Return (x, y) of the center of cell containing provided text 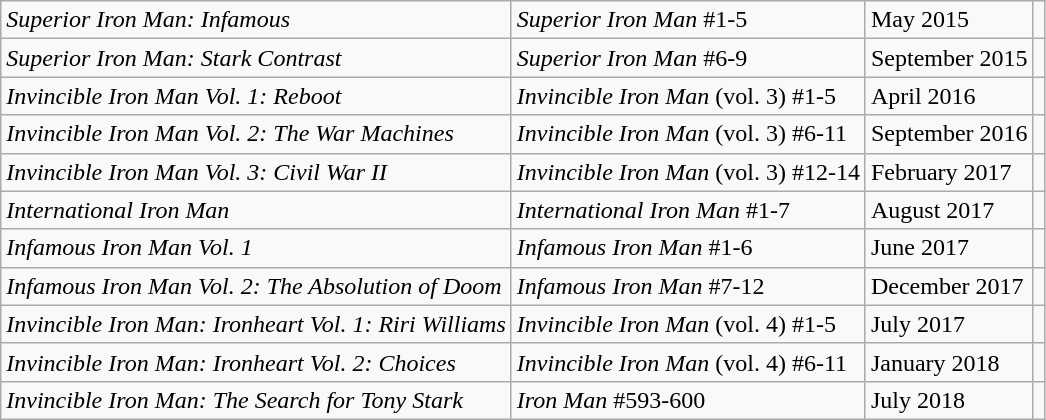
Invincible Iron Man: Ironheart Vol. 1: Riri Williams (256, 324)
Invincible Iron Man Vol. 1: Reboot (256, 96)
July 2018 (949, 400)
Infamous Iron Man Vol. 1 (256, 248)
January 2018 (949, 362)
December 2017 (949, 286)
May 2015 (949, 20)
Invincible Iron Man: Ironheart Vol. 2: Choices (256, 362)
Infamous Iron Man Vol. 2: The Absolution of Doom (256, 286)
August 2017 (949, 210)
Superior Iron Man #6-9 (688, 58)
September 2015 (949, 58)
Superior Iron Man: Stark Contrast (256, 58)
Invincible Iron Man (vol. 3) #6-11 (688, 134)
International Iron Man #1-7 (688, 210)
July 2017 (949, 324)
Invincible Iron Man (vol. 4) #1-5 (688, 324)
International Iron Man (256, 210)
Infamous Iron Man #1-6 (688, 248)
Invincible Iron Man (vol. 4) #6-11 (688, 362)
Invincible Iron Man (vol. 3) #1-5 (688, 96)
Invincible Iron Man Vol. 2: The War Machines (256, 134)
September 2016 (949, 134)
Invincible Iron Man Vol. 3: Civil War II (256, 172)
Invincible Iron Man (vol. 3) #12-14 (688, 172)
February 2017 (949, 172)
June 2017 (949, 248)
Infamous Iron Man #7-12 (688, 286)
Superior Iron Man: Infamous (256, 20)
April 2016 (949, 96)
Iron Man #593-600 (688, 400)
Superior Iron Man #1-5 (688, 20)
Invincible Iron Man: The Search for Tony Stark (256, 400)
